Identify which cell holds the provided text, then report its [X, Y] central coordinate. 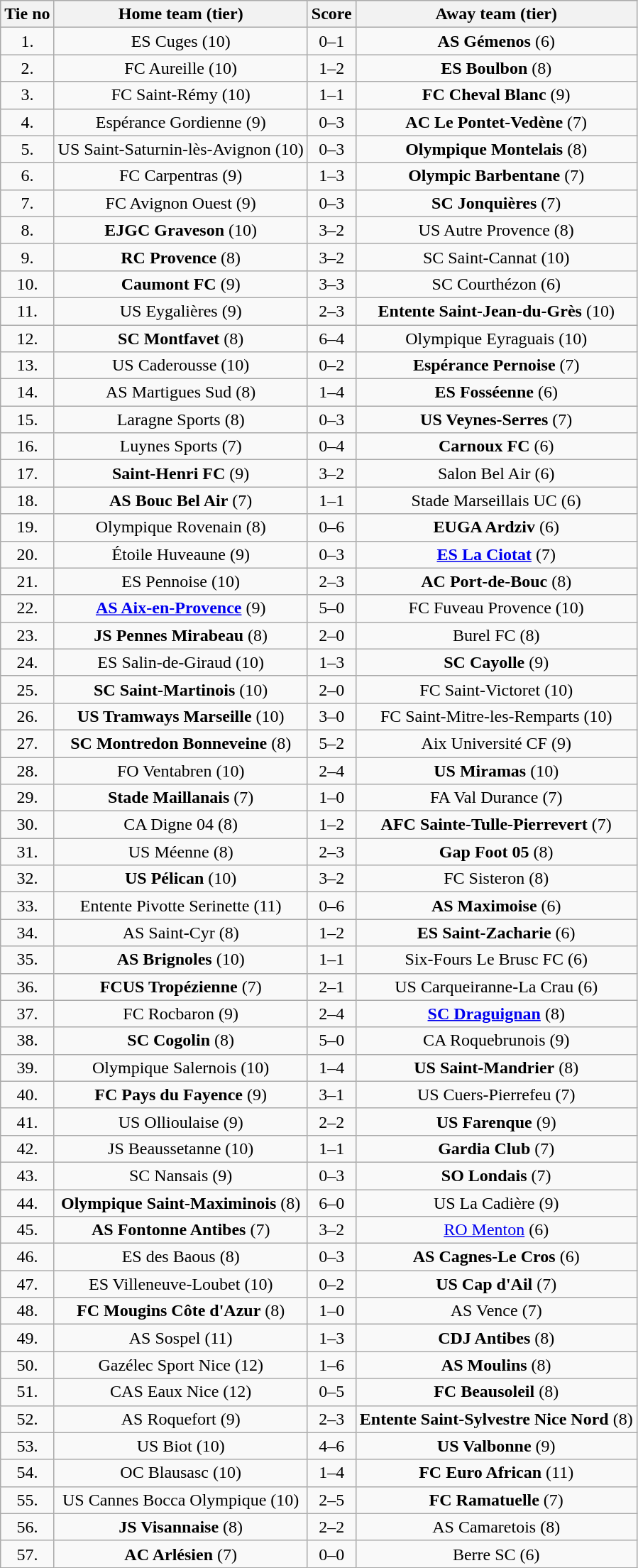
FC Cheval Blanc (9) [496, 95]
29. [27, 798]
8. [27, 230]
4. [27, 122]
US Saint-Saturnin-lès-Avignon (10) [180, 149]
24. [27, 662]
US Cannes Bocca Olympique (10) [180, 1500]
36. [27, 987]
Stade Marseillais UC (6) [496, 500]
FCUS Tropézienne (7) [180, 987]
FC Rocbaron (9) [180, 1014]
53. [27, 1446]
EJGC Graveson (10) [180, 230]
ES Pennoise (10) [180, 581]
AS Gémenos (6) [496, 41]
3–0 [331, 716]
FC Ramatuelle (7) [496, 1500]
US Biot (10) [180, 1446]
15. [27, 420]
37. [27, 1014]
3–1 [331, 1095]
11. [27, 311]
FC Aureille (10) [180, 68]
13. [27, 366]
22. [27, 608]
AC Le Pontet-Vedène (7) [496, 122]
2–5 [331, 1500]
14. [27, 393]
0–5 [331, 1392]
Aix Université CF (9) [496, 743]
ES Salin-de-Giraud (10) [180, 662]
AS Bouc Bel Air (7) [180, 500]
US Cap d'Ail (7) [496, 1284]
4–6 [331, 1446]
Carnoux FC (6) [496, 446]
32. [27, 879]
33. [27, 906]
0–4 [331, 446]
16. [27, 446]
FO Ventabren (10) [180, 770]
US Saint-Mandrier (8) [496, 1068]
1–6 [331, 1365]
Olympique Salernois (10) [180, 1068]
Entente Pivotte Serinette (11) [180, 906]
6–0 [331, 1203]
25. [27, 689]
Berre SC (6) [496, 1554]
Gap Foot 05 (8) [496, 852]
US Cuers-Pierrefeu (7) [496, 1095]
48. [27, 1311]
49. [27, 1338]
FC Carpentras (9) [180, 176]
SC Courthézon (6) [496, 284]
54. [27, 1473]
28. [27, 770]
Home team (tier) [180, 14]
JS Visannaise (8) [180, 1527]
JS Beaussetanne (10) [180, 1148]
0–1 [331, 41]
SO Londais (7) [496, 1175]
AS Roquefort (9) [180, 1419]
SC Montredon Bonneveine (8) [180, 743]
RC Provence (8) [180, 257]
FA Val Durance (7) [496, 798]
AS Camaretois (8) [496, 1527]
10. [27, 284]
SC Montfavet (8) [180, 339]
US Tramways Marseille (10) [180, 716]
ES Saint-Zacharie (6) [496, 933]
Gazélec Sport Nice (12) [180, 1365]
AC Port-de-Bouc (8) [496, 581]
41. [27, 1122]
AS Brignoles (10) [180, 960]
AS Martigues Sud (8) [180, 393]
18. [27, 500]
Espérance Pernoise (7) [496, 366]
FC Avignon Ouest (9) [180, 203]
Olympique Eyraguais (10) [496, 339]
AFC Sainte-Tulle-Pierrevert (7) [496, 825]
US Méenne (8) [180, 852]
CDJ Antibes (8) [496, 1338]
Étoile Huveaune (9) [180, 554]
Entente Saint-Sylvestre Nice Nord (8) [496, 1419]
Salon Bel Air (6) [496, 473]
FC Beausoleil (8) [496, 1392]
AS Vence (7) [496, 1311]
SC Cayolle (9) [496, 662]
46. [27, 1257]
ES des Baous (8) [180, 1257]
55. [27, 1500]
Saint-Henri FC (9) [180, 473]
CAS Eaux Nice (12) [180, 1392]
SC Draguignan (8) [496, 1014]
US Farenque (9) [496, 1122]
57. [27, 1554]
43. [27, 1175]
Caumont FC (9) [180, 284]
ES La Ciotat (7) [496, 554]
Luynes Sports (7) [180, 446]
US Valbonne (9) [496, 1446]
FC Mougins Côte d'Azur (8) [180, 1311]
21. [27, 581]
45. [27, 1230]
US Carqueiranne-La Crau (6) [496, 987]
47. [27, 1284]
7. [27, 203]
26. [27, 716]
US Eygalières (9) [180, 311]
FC Fuveau Provence (10) [496, 608]
FC Saint-Rémy (10) [180, 95]
SC Saint-Martinois (10) [180, 689]
5. [27, 149]
ES Boulbon (8) [496, 68]
27. [27, 743]
31. [27, 852]
ES Villeneuve-Loubet (10) [180, 1284]
Laragne Sports (8) [180, 420]
FC Euro African (11) [496, 1473]
AS Fontonne Antibes (7) [180, 1230]
US Pélican (10) [180, 879]
FC Saint-Mitre-les-Remparts (10) [496, 716]
US La Cadière (9) [496, 1203]
51. [27, 1392]
AS Cagnes-Le Cros (6) [496, 1257]
US Veynes-Serres (7) [496, 420]
US Miramas (10) [496, 770]
Score [331, 14]
2–1 [331, 987]
Away team (tier) [496, 14]
US Autre Provence (8) [496, 230]
Gardia Club (7) [496, 1148]
35. [27, 960]
Espérance Gordienne (9) [180, 122]
3–3 [331, 284]
30. [27, 825]
EUGA Ardziv (6) [496, 527]
OC Blausasc (10) [180, 1473]
Olympique Saint-Maximinois (8) [180, 1203]
US Caderousse (10) [180, 366]
FC Saint-Victoret (10) [496, 689]
ES Fosséenne (6) [496, 393]
56. [27, 1527]
SC Saint-Cannat (10) [496, 257]
AS Sospel (11) [180, 1338]
23. [27, 635]
50. [27, 1365]
SC Jonquières (7) [496, 203]
3. [27, 95]
39. [27, 1068]
AC Arlésien (7) [180, 1554]
Olympique Montelais (8) [496, 149]
42. [27, 1148]
JS Pennes Mirabeau (8) [180, 635]
Six-Fours Le Brusc FC (6) [496, 960]
Olympique Rovenain (8) [180, 527]
SC Nansais (9) [180, 1175]
9. [27, 257]
0–0 [331, 1554]
FC Sisteron (8) [496, 879]
AS Aix-en-Provence (9) [180, 608]
40. [27, 1095]
SC Cogolin (8) [180, 1041]
1. [27, 41]
34. [27, 933]
US Ollioulaise (9) [180, 1122]
20. [27, 554]
5–2 [331, 743]
Olympic Barbentane (7) [496, 176]
RO Menton (6) [496, 1230]
2. [27, 68]
Tie no [27, 14]
19. [27, 527]
AS Moulins (8) [496, 1365]
12. [27, 339]
Entente Saint-Jean-du-Grès (10) [496, 311]
38. [27, 1041]
ES Cuges (10) [180, 41]
AS Maximoise (6) [496, 906]
44. [27, 1203]
FC Pays du Fayence (9) [180, 1095]
Stade Maillanais (7) [180, 798]
CA Digne 04 (8) [180, 825]
6–4 [331, 339]
52. [27, 1419]
AS Saint-Cyr (8) [180, 933]
Burel FC (8) [496, 635]
17. [27, 473]
CA Roquebrunois (9) [496, 1041]
6. [27, 176]
